Find where the given text appears and provide that cell's center as [X, Y] coordinate. 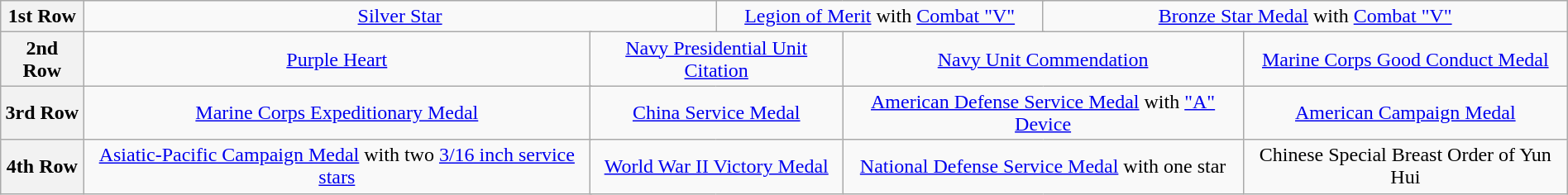
Asiatic-Pacific Campaign Medal with two 3/16 inch service stars [337, 167]
Navy Unit Commendation [1044, 59]
Silver Star [400, 17]
2nd Row [42, 59]
1st Row [42, 17]
China Service Medal [716, 112]
Legion of Merit with Combat "V" [880, 17]
Marine Corps Good Conduct Medal [1405, 59]
American Campaign Medal [1405, 112]
World War II Victory Medal [716, 167]
Marine Corps Expeditionary Medal [337, 112]
Purple Heart [337, 59]
Chinese Special Breast Order of Yun Hui [1405, 167]
American Defense Service Medal with "A" Device [1044, 112]
Navy Presidential Unit Citation [716, 59]
4th Row [42, 167]
National Defense Service Medal with one star [1044, 167]
3rd Row [42, 112]
Bronze Star Medal with Combat "V" [1305, 17]
